For the text-containing cell, return its midpoint in [x, y] coordinate format. 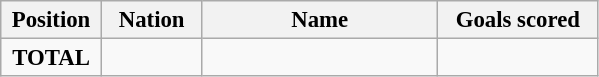
Name [320, 20]
Position [52, 20]
Goals scored [518, 20]
Nation [152, 20]
TOTAL [52, 58]
